Search for the cell housing the specified text and yield its [X, Y] center coordinate. 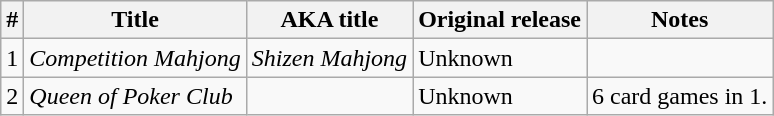
Notes [680, 20]
Shizen Mahjong [329, 58]
Competition Mahjong [135, 58]
Queen of Poker Club [135, 96]
Original release [500, 20]
6 card games in 1. [680, 96]
1 [12, 58]
AKA title [329, 20]
2 [12, 96]
Title [135, 20]
# [12, 20]
